For the text-containing cell, return its midpoint in [x, y] coordinate format. 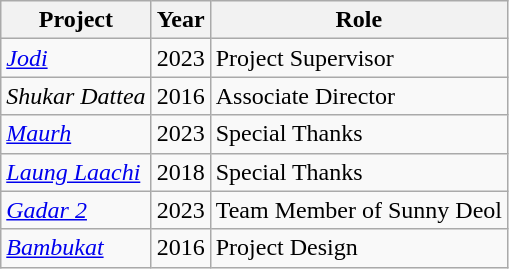
Bambukat [76, 248]
Year [180, 20]
Associate Director [358, 96]
Jodi [76, 58]
Maurh [76, 134]
Project [76, 20]
Role [358, 20]
Laung Laachi [76, 172]
Project Supervisor [358, 58]
Shukar Dattea [76, 96]
Gadar 2 [76, 210]
2018 [180, 172]
Project Design [358, 248]
Team Member of Sunny Deol [358, 210]
